Determine the (x, y) coordinate at the center of the cell enclosing the given text.  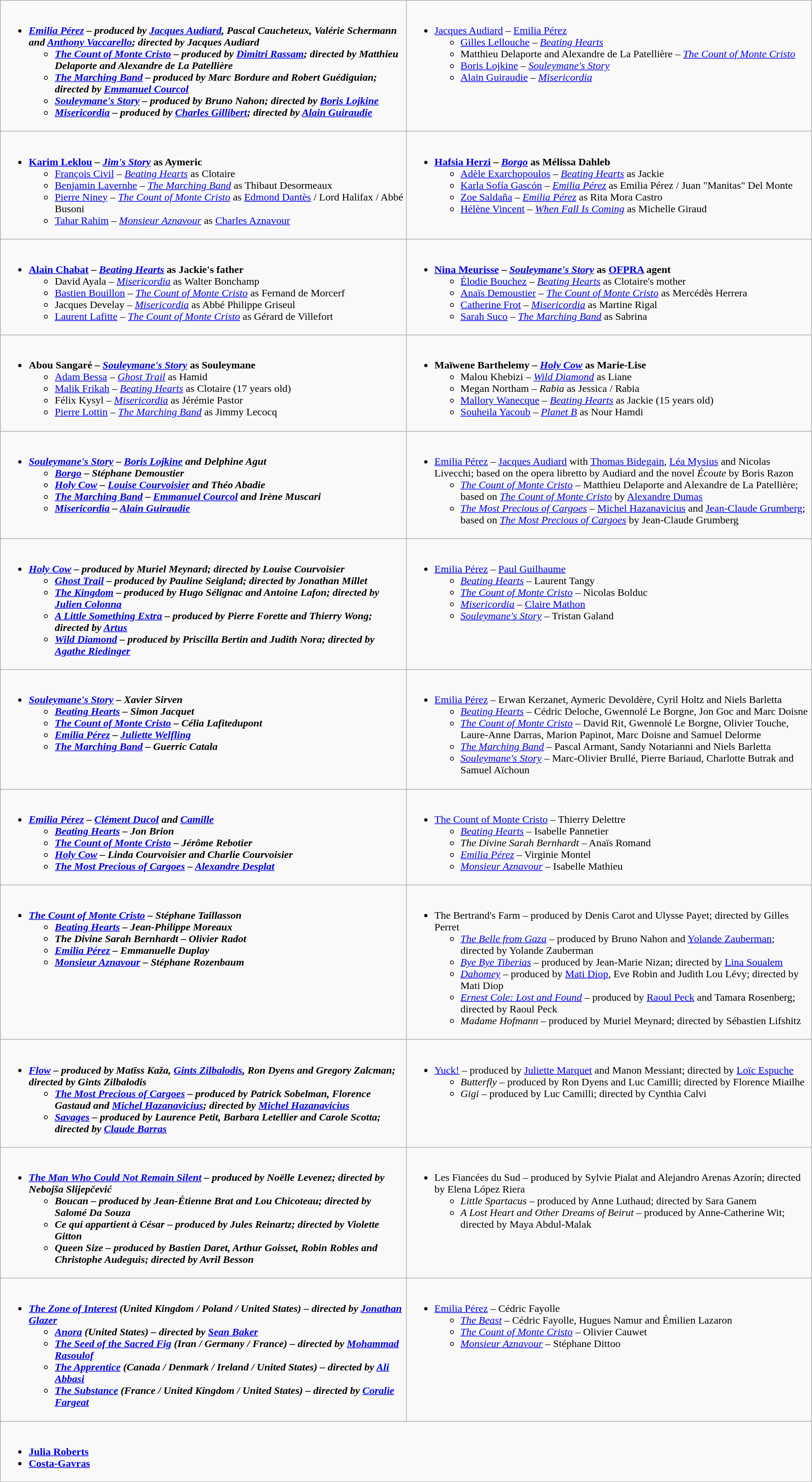
Julia RobertsCosta-Gavras (406, 1451)
